Return the [X, Y] coordinate for the center point of the cell that contains the specified text.  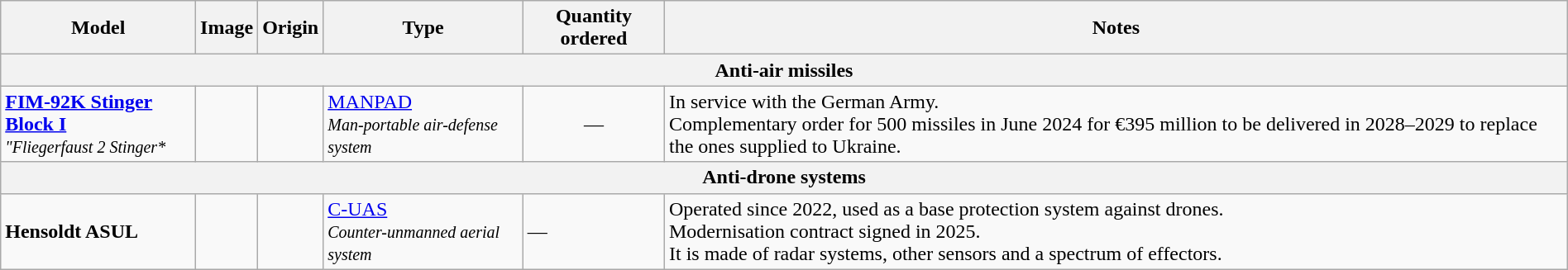
Hensoldt ASUL [98, 231]
Anti-drone systems [784, 178]
Anti-air missiles [784, 70]
C-UASCounter-unmanned aerial system [423, 231]
Origin [291, 28]
Notes [1116, 28]
MANPADMan-portable air-defense system [423, 124]
Model [98, 28]
Quantity ordered [594, 28]
Type [423, 28]
Image [227, 28]
FIM-92K Stinger Block I"Fliegerfaust 2 Stinger* [98, 124]
